Output the (x, y) coordinate of the center of the cell containing the given text.  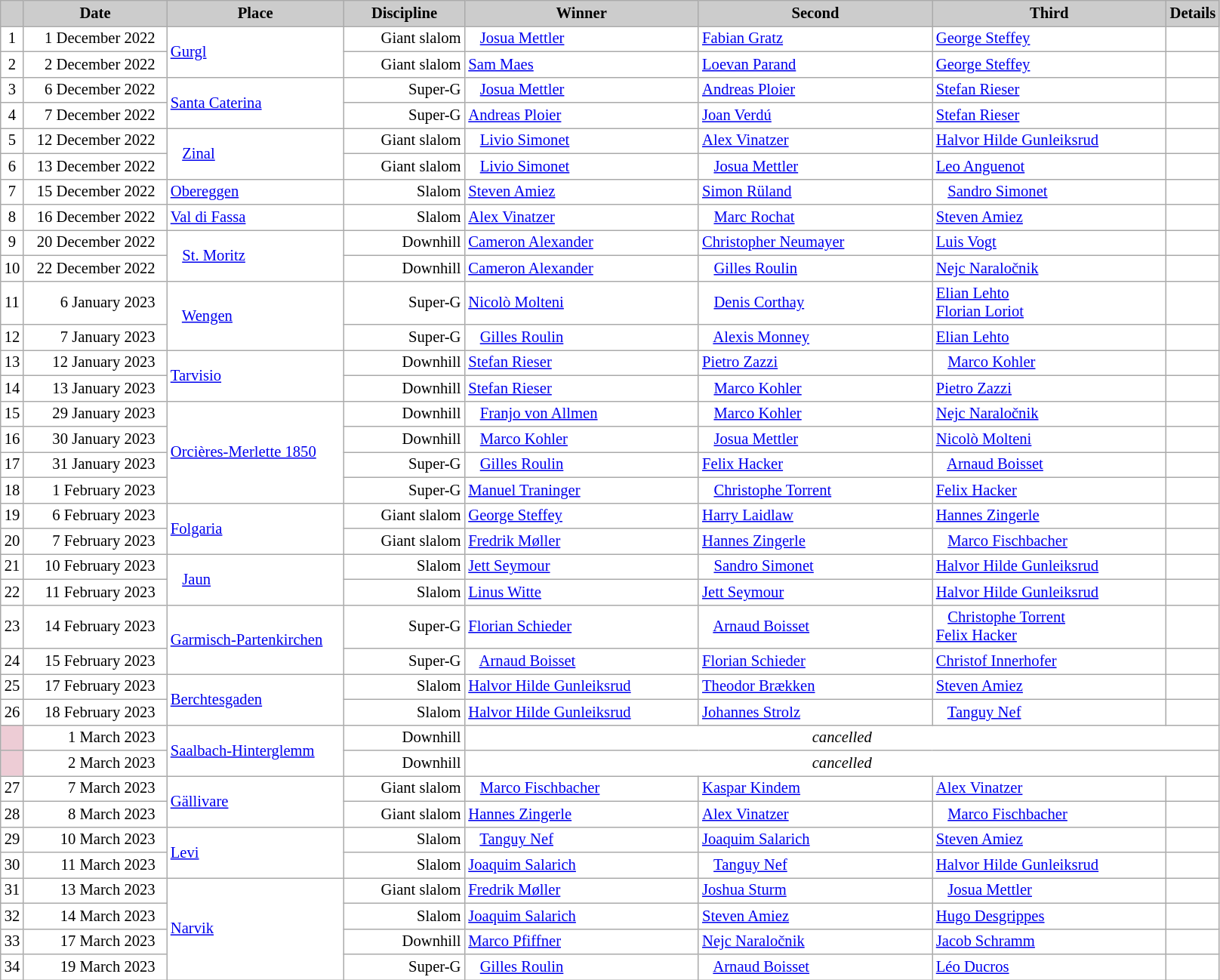
Date (95, 13)
10 February 2023 (95, 566)
14 February 2023 (95, 627)
8 March 2023 (95, 814)
Discipline (405, 13)
5 (12, 140)
12 January 2023 (95, 362)
1 December 2022 (95, 39)
Jaun (255, 579)
7 January 2023 (95, 337)
Second (815, 13)
Joshua Sturm (815, 890)
13 (12, 362)
Linus Witte (581, 592)
7 February 2023 (95, 541)
19 (12, 516)
Leo Anguenot (1049, 166)
6 February 2023 (95, 516)
15 (12, 414)
23 (12, 627)
10 March 2023 (95, 840)
15 February 2023 (95, 661)
Simon Rüland (815, 192)
20 December 2022 (95, 242)
1 March 2023 (95, 738)
11 February 2023 (95, 592)
4 (12, 116)
18 February 2023 (95, 712)
Fabian Gratz (815, 39)
8 (12, 217)
11 March 2023 (95, 864)
Léo Ducros (1049, 967)
Gällivare (255, 801)
16 December 2022 (95, 217)
2 (12, 64)
Christopher Neumayer (815, 242)
Saalbach-Hinterglemm (255, 750)
Garmisch-Partenkirchen (255, 639)
Kaspar Kindem (815, 788)
32 (12, 916)
7 December 2022 (95, 116)
Theodor Brækken (815, 686)
Val di Fassa (255, 217)
Narvik (255, 929)
21 (12, 566)
Marco Pfiffner (581, 941)
Joan Verdú (815, 116)
17 March 2023 (95, 941)
9 (12, 242)
Third (1049, 13)
7 (12, 192)
Christof Innerhofer (1049, 661)
St. Moritz (255, 255)
12 (12, 337)
Wengen (255, 316)
Elian Lehto (1049, 337)
6 January 2023 (95, 303)
Obereggen (255, 192)
Place (255, 13)
Christophe Torrent (815, 490)
Details (1193, 13)
Jacob Schramm (1049, 941)
34 (12, 967)
30 (12, 864)
22 December 2022 (95, 268)
Sam Maes (581, 64)
Christophe Torrent Felix Hacker (1049, 627)
15 December 2022 (95, 192)
Orcières-Merlette 1850 (255, 451)
Franjo von Allmen (581, 414)
Harry Laidlaw (815, 516)
Folgaria (255, 529)
Santa Caterina (255, 103)
31 January 2023 (95, 464)
Manuel Traninger (581, 490)
Berchtesgaden (255, 699)
6 (12, 166)
Zinal (255, 153)
31 (12, 890)
2 December 2022 (95, 64)
Elian Lehto Florian Loriot (1049, 303)
13 January 2023 (95, 388)
26 (12, 712)
Winner (581, 13)
33 (12, 941)
19 March 2023 (95, 967)
14 March 2023 (95, 916)
18 (12, 490)
Loevan Parand (815, 64)
11 (12, 303)
25 (12, 686)
3 (12, 90)
Luis Vogt (1049, 242)
Gurgl (255, 51)
Tarvisio (255, 375)
13 March 2023 (95, 890)
20 (12, 541)
6 December 2022 (95, 90)
13 December 2022 (95, 166)
27 (12, 788)
2 March 2023 (95, 763)
24 (12, 661)
17 (12, 464)
17 February 2023 (95, 686)
22 (12, 592)
16 (12, 439)
Alexis Monney (815, 337)
Levi (255, 852)
29 (12, 840)
28 (12, 814)
10 (12, 268)
30 January 2023 (95, 439)
7 March 2023 (95, 788)
Denis Corthay (815, 303)
29 January 2023 (95, 414)
14 (12, 388)
Hugo Desgrippes (1049, 916)
1 February 2023 (95, 490)
Marc Rochat (815, 217)
Johannes Strolz (815, 712)
1 (12, 39)
12 December 2022 (95, 140)
